Extract the (x, y) coordinate from the center of the cell holding the provided text.  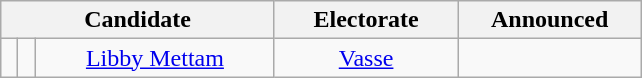
Libby Mettam (156, 58)
Electorate (366, 20)
Candidate (138, 20)
Vasse (366, 58)
Announced (550, 20)
